Return the (x, y) coordinate for the center point of the cell that contains the specified text.  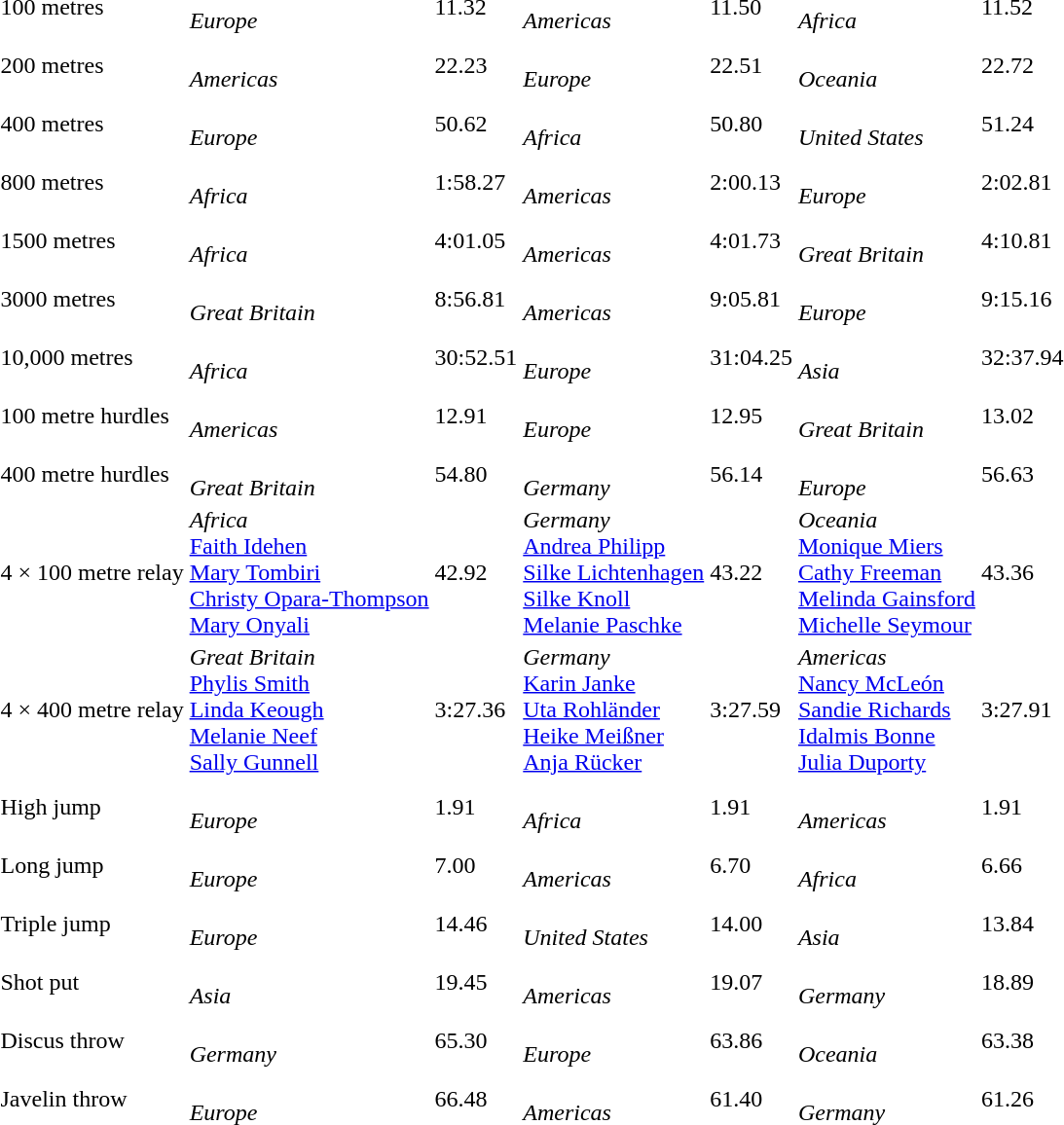
50.80 (752, 125)
4:01.73 (752, 241)
56.14 (752, 475)
42.92 (476, 572)
3:27.36 (476, 709)
7.00 (476, 866)
12.95 (752, 417)
8:56.81 (476, 300)
50.62 (476, 125)
GermanyAndrea PhilippSilke LichtenhagenSilke KnollMelanie Paschke (613, 572)
19.45 (476, 983)
2:00.13 (752, 183)
14.46 (476, 925)
14.00 (752, 925)
AfricaFaith IdehenMary TombiriChristy Opara-ThompsonMary Onyali (310, 572)
22.51 (752, 66)
19.07 (752, 983)
63.86 (752, 1041)
12.91 (476, 417)
65.30 (476, 1041)
54.80 (476, 475)
9:05.81 (752, 300)
Great BritainPhylis SmithLinda KeoughMelanie NeefSally Gunnell (310, 709)
30:52.51 (476, 358)
6.70 (752, 866)
GermanyKarin JankeUta RohländerHeike MeißnerAnja Rücker (613, 709)
43.22 (752, 572)
AmericasNancy McLeónSandie RichardsIdalmis BonneJulia Duporty (886, 709)
22.23 (476, 66)
OceaniaMonique MiersCathy FreemanMelinda GainsfordMichelle Seymour (886, 572)
4:01.05 (476, 241)
3:27.59 (752, 709)
31:04.25 (752, 358)
1:58.27 (476, 183)
